Find where the given text appears and provide that cell's center as (X, Y) coordinate. 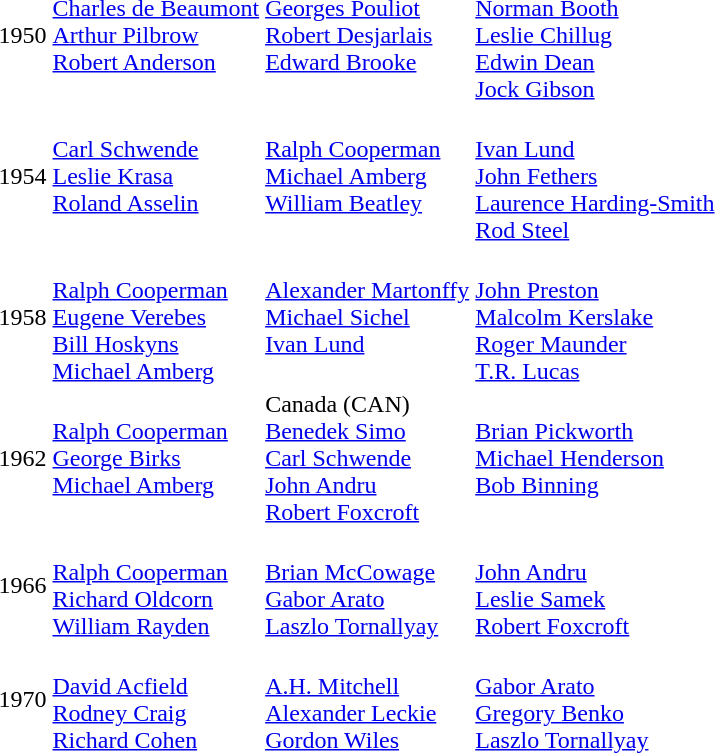
Ralph CoopermanRichard OldcornWilliam Rayden (156, 586)
Ralph CoopermanGeorge BirksMichael Amberg (156, 458)
Brian McCowageGabor AratoLaszlo Tornallyay (368, 586)
Alexander MartonffyMichael SichelIvan Lund (368, 317)
Carl SchwendeLeslie KrasaRoland Asselin (156, 176)
Canada (CAN)Benedek SimoCarl SchwendeJohn AndruRobert Foxcroft (368, 458)
Ralph CoopermanEugene VerebesBill HoskynsMichael Amberg (156, 317)
Ralph CoopermanMichael AmbergWilliam Beatley (368, 176)
